Search for the cell housing the specified text and yield its (X, Y) center coordinate. 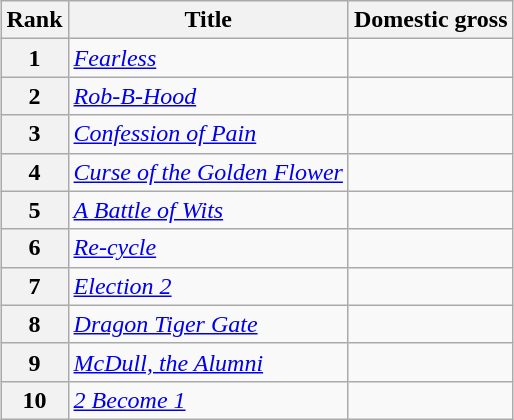
Fearless (208, 58)
Confession of Pain (208, 134)
6 (34, 248)
Re-cycle (208, 248)
Rob-B-Hood (208, 96)
Dragon Tiger Gate (208, 324)
2 (34, 96)
9 (34, 362)
Rank (34, 20)
5 (34, 210)
8 (34, 324)
Domestic gross (430, 20)
1 (34, 58)
4 (34, 172)
3 (34, 134)
7 (34, 286)
Curse of the Golden Flower (208, 172)
A Battle of Wits (208, 210)
10 (34, 400)
McDull, the Alumni (208, 362)
2 Become 1 (208, 400)
Election 2 (208, 286)
Title (208, 20)
